Provide the [X, Y] coordinate of the cell's center where the given text is located.  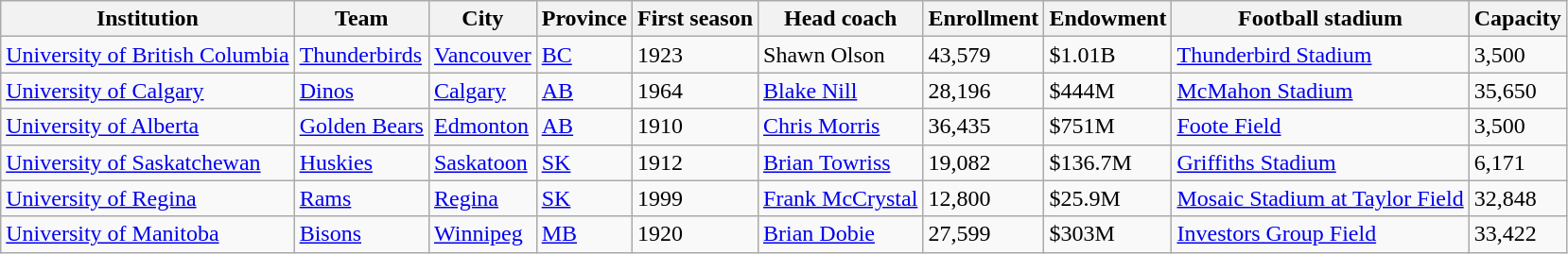
Dinos [361, 91]
28,196 [984, 91]
Thunderbird Stadium [1320, 55]
43,579 [984, 55]
MB [584, 234]
$303M [1108, 234]
Thunderbirds [361, 55]
1923 [694, 55]
Rams [361, 198]
Blake Nill [841, 91]
Saskatoon [482, 162]
Capacity [1517, 19]
Griffiths Stadium [1320, 162]
University of Calgary [148, 91]
27,599 [984, 234]
12,800 [984, 198]
Enrollment [984, 19]
Winnipeg [482, 234]
Regina [482, 198]
BC [584, 55]
Investors Group Field [1320, 234]
Team [361, 19]
Head coach [841, 19]
University of Regina [148, 198]
Institution [148, 19]
$136.7M [1108, 162]
Brian Dobie [841, 234]
1920 [694, 234]
Bisons [361, 234]
City [482, 19]
Foote Field [1320, 127]
University of Saskatchewan [148, 162]
First season [694, 19]
Huskies [361, 162]
$1.01B [1108, 55]
Brian Towriss [841, 162]
$25.9M [1108, 198]
32,848 [1517, 198]
University of British Columbia [148, 55]
1910 [694, 127]
Mosaic Stadium at Taylor Field [1320, 198]
Calgary [482, 91]
35,650 [1517, 91]
Football stadium [1320, 19]
University of Manitoba [148, 234]
$444M [1108, 91]
Endowment [1108, 19]
$751M [1108, 127]
Frank McCrystal [841, 198]
University of Alberta [148, 127]
Chris Morris [841, 127]
Shawn Olson [841, 55]
1964 [694, 91]
Golden Bears [361, 127]
1912 [694, 162]
1999 [694, 198]
6,171 [1517, 162]
Vancouver [482, 55]
33,422 [1517, 234]
19,082 [984, 162]
36,435 [984, 127]
Province [584, 19]
Edmonton [482, 127]
McMahon Stadium [1320, 91]
